Provide the (X, Y) coordinate of the cell's center where the given text is located.  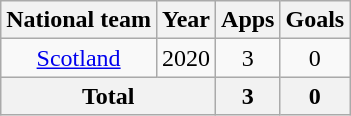
2020 (186, 58)
Year (186, 20)
Apps (248, 20)
Total (108, 96)
Goals (315, 20)
National team (79, 20)
Scotland (79, 58)
